Provide the [x, y] coordinate of the cell's center where the given text is located.  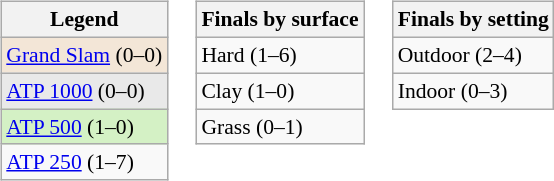
Finals by surface [280, 20]
Outdoor (2–4) [474, 55]
Grass (0–1) [280, 127]
Finals by setting [474, 20]
ATP 1000 (0–0) [84, 91]
Clay (1–0) [280, 91]
Legend [84, 20]
ATP 500 (1–0) [84, 127]
Hard (1–6) [280, 55]
Grand Slam (0–0) [84, 55]
Indoor (0–3) [474, 91]
ATP 250 (1–7) [84, 162]
